Return (X, Y) of the center of cell containing provided text 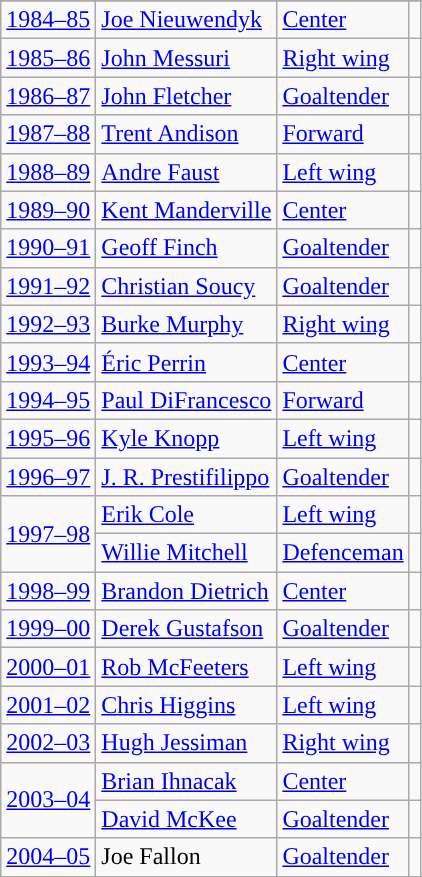
Burke Murphy (186, 324)
1999–00 (48, 629)
1987–88 (48, 134)
1994–95 (48, 400)
Defenceman (343, 553)
Geoff Finch (186, 248)
Hugh Jessiman (186, 743)
Kent Manderville (186, 210)
1992–93 (48, 324)
1985–86 (48, 58)
1995–96 (48, 438)
Willie Mitchell (186, 553)
1986–87 (48, 96)
Éric Perrin (186, 362)
2004–05 (48, 857)
1998–99 (48, 591)
Joe Fallon (186, 857)
1993–94 (48, 362)
Chris Higgins (186, 705)
John Fletcher (186, 96)
Christian Soucy (186, 286)
1990–91 (48, 248)
Andre Faust (186, 172)
John Messuri (186, 58)
1991–92 (48, 286)
2001–02 (48, 705)
1997–98 (48, 534)
Paul DiFrancesco (186, 400)
1996–97 (48, 477)
Brian Ihnacak (186, 781)
1988–89 (48, 172)
Joe Nieuwendyk (186, 20)
Kyle Knopp (186, 438)
2000–01 (48, 667)
Trent Andison (186, 134)
2003–04 (48, 800)
J. R. Prestifilippo (186, 477)
David McKee (186, 819)
Rob McFeeters (186, 667)
1989–90 (48, 210)
2002–03 (48, 743)
Derek Gustafson (186, 629)
Erik Cole (186, 515)
Brandon Dietrich (186, 591)
1984–85 (48, 20)
